Output the (x, y) coordinate of the center of the cell containing the given text.  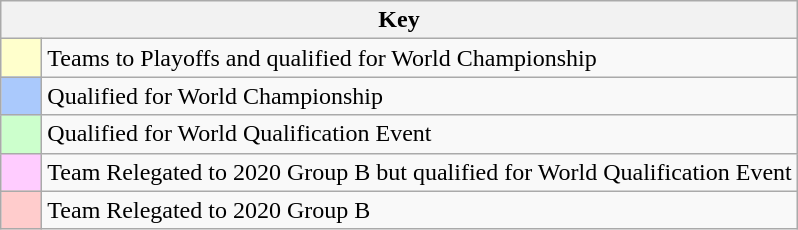
Team Relegated to 2020 Group B (420, 210)
Teams to Playoffs and qualified for World Championship (420, 58)
Qualified for World Championship (420, 96)
Qualified for World Qualification Event (420, 134)
Key (400, 20)
Team Relegated to 2020 Group B but qualified for World Qualification Event (420, 172)
